Identify which cell holds the provided text, then report its [X, Y] central coordinate. 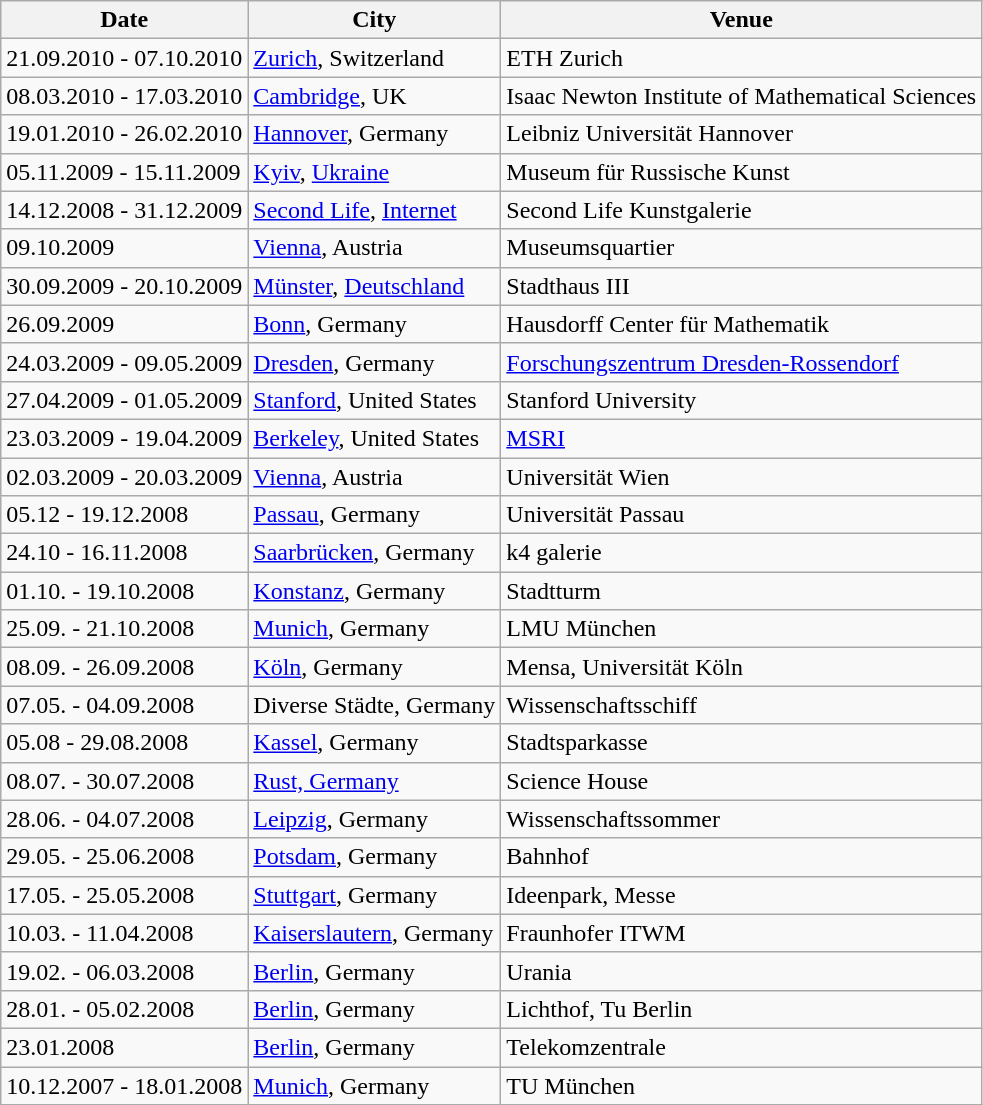
08.03.2010 - 17.03.2010 [124, 96]
10.12.2007 - 18.01.2008 [124, 1085]
Forschungszentrum Dresden-Rossendorf [742, 362]
Passau, Germany [374, 515]
Konstanz, Germany [374, 591]
Stanford, United States [374, 400]
Museumsquartier [742, 248]
08.07. - 30.07.2008 [124, 781]
24.10 - 16.11.2008 [124, 553]
LMU München [742, 629]
01.10. - 19.10.2008 [124, 591]
Zurich, Switzerland [374, 58]
Museum für Russische Kunst [742, 172]
Urania [742, 971]
29.05. - 25.06.2008 [124, 857]
Kaiserslautern, Germany [374, 933]
Stadtturm [742, 591]
Telekomzentrale [742, 1047]
28.01. - 05.02.2008 [124, 1009]
Lichthof, Tu Berlin [742, 1009]
Second Life Kunstgalerie [742, 210]
MSRI [742, 438]
Universität Passau [742, 515]
05.11.2009 - 15.11.2009 [124, 172]
Hausdorff Center für Mathematik [742, 324]
ETH Zurich [742, 58]
Venue [742, 20]
17.05. - 25.05.2008 [124, 895]
19.01.2010 - 26.02.2010 [124, 134]
Kassel, Germany [374, 743]
TU München [742, 1085]
Ideenpark, Messe [742, 895]
Cambridge, UK [374, 96]
Leipzig, Germany [374, 819]
Isaac Newton Institute of Mathematical Sciences [742, 96]
Stuttgart, Germany [374, 895]
Universität Wien [742, 477]
Bahnhof [742, 857]
21.09.2010 - 07.10.2010 [124, 58]
23.03.2009 - 19.04.2009 [124, 438]
Köln, Germany [374, 667]
30.09.2009 - 20.10.2009 [124, 286]
02.03.2009 - 20.03.2009 [124, 477]
Münster, Deutschland [374, 286]
05.12 - 19.12.2008 [124, 515]
Wissenschaftssommer [742, 819]
Second Life, Internet [374, 210]
Kyiv, Ukraine [374, 172]
09.10.2009 [124, 248]
Diverse Städte, Germany [374, 705]
Saarbrücken, Germany [374, 553]
27.04.2009 - 01.05.2009 [124, 400]
14.12.2008 - 31.12.2009 [124, 210]
Stadtsparkasse [742, 743]
Potsdam, Germany [374, 857]
Stanford University [742, 400]
Date [124, 20]
10.03. - 11.04.2008 [124, 933]
Mensa, Universität Köln [742, 667]
08.09. - 26.09.2008 [124, 667]
Leibniz Universität Hannover [742, 134]
Rust, Germany [374, 781]
25.09. - 21.10.2008 [124, 629]
24.03.2009 - 09.05.2009 [124, 362]
Science House [742, 781]
19.02. - 06.03.2008 [124, 971]
05.08 - 29.08.2008 [124, 743]
26.09.2009 [124, 324]
k4 galerie [742, 553]
23.01.2008 [124, 1047]
Wissenschaftsschiff [742, 705]
Berkeley, United States [374, 438]
07.05. - 04.09.2008 [124, 705]
28.06. - 04.07.2008 [124, 819]
City [374, 20]
Hannover, Germany [374, 134]
Dresden, Germany [374, 362]
Fraunhofer ITWM [742, 933]
Stadthaus III [742, 286]
Bonn, Germany [374, 324]
